Detect which cell encompasses the target text, then output its (X, Y) center coordinate. 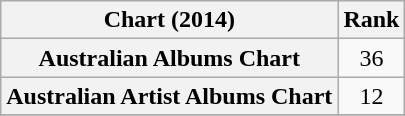
Australian Artist Albums Chart (170, 96)
36 (372, 58)
Australian Albums Chart (170, 58)
Chart (2014) (170, 20)
12 (372, 96)
Rank (372, 20)
